From the cell containing the given text, extract its center point as (x, y) coordinate. 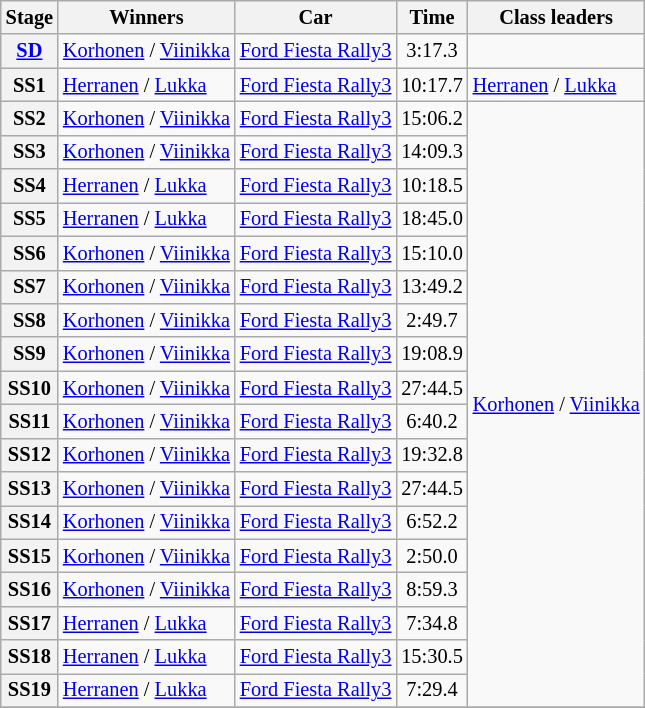
SS15 (30, 556)
10:17.7 (432, 85)
Stage (30, 17)
SS10 (30, 388)
SS17 (30, 623)
8:59.3 (432, 589)
10:18.5 (432, 186)
7:29.4 (432, 690)
7:34.8 (432, 623)
6:40.2 (432, 421)
3:17.3 (432, 51)
SD (30, 51)
Car (316, 17)
SS12 (30, 455)
Class leaders (556, 17)
SS5 (30, 219)
SS19 (30, 690)
6:52.2 (432, 522)
15:10.0 (432, 253)
SS6 (30, 253)
SS18 (30, 657)
SS14 (30, 522)
Time (432, 17)
18:45.0 (432, 219)
15:06.2 (432, 118)
14:09.3 (432, 152)
SS3 (30, 152)
19:32.8 (432, 455)
SS1 (30, 85)
SS16 (30, 589)
SS7 (30, 287)
2:50.0 (432, 556)
SS2 (30, 118)
19:08.9 (432, 354)
SS13 (30, 489)
SS4 (30, 186)
SS8 (30, 320)
13:49.2 (432, 287)
SS11 (30, 421)
SS9 (30, 354)
15:30.5 (432, 657)
Winners (146, 17)
2:49.7 (432, 320)
